Identify which cell holds the provided text, then report its [X, Y] central coordinate. 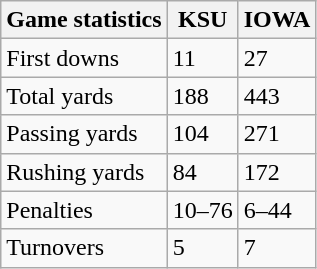
10–76 [202, 210]
11 [202, 58]
271 [277, 134]
172 [277, 172]
188 [202, 96]
443 [277, 96]
84 [202, 172]
6–44 [277, 210]
First downs [84, 58]
5 [202, 248]
Rushing yards [84, 172]
IOWA [277, 20]
Total yards [84, 96]
27 [277, 58]
104 [202, 134]
KSU [202, 20]
Penalties [84, 210]
Passing yards [84, 134]
Game statistics [84, 20]
Turnovers [84, 248]
7 [277, 248]
